Scan for the cell matching the given text and deliver its [X, Y] coordinate at center. 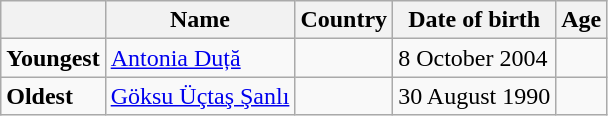
Antonia Duță [200, 58]
8 October 2004 [474, 58]
Date of birth [474, 20]
Youngest [53, 58]
30 August 1990 [474, 96]
Name [200, 20]
Oldest [53, 96]
Country [344, 20]
Göksu Üçtaş Şanlı [200, 96]
Age [582, 20]
